Provide the [x, y] coordinate of the cell's center where the given text is located.  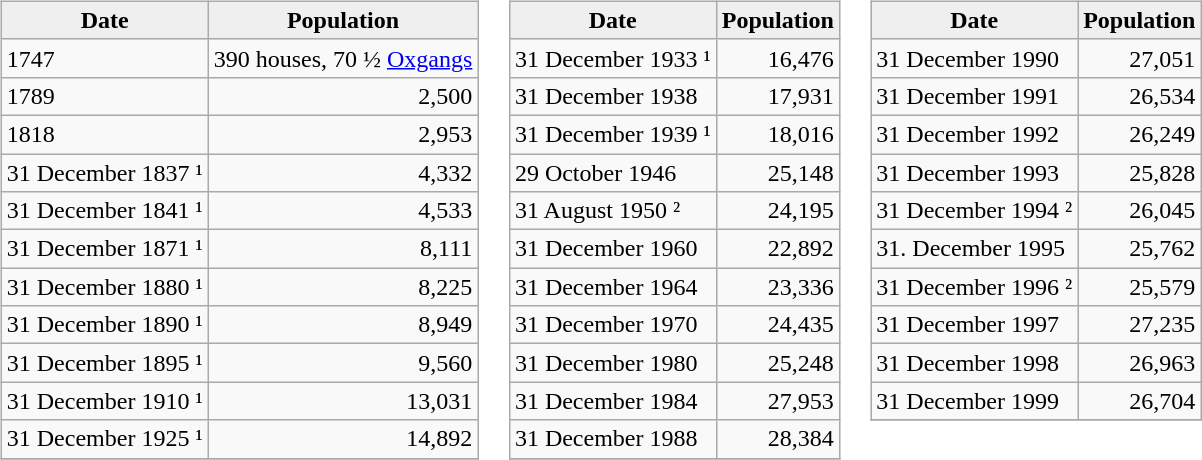
26,963 [1140, 363]
25,579 [1140, 287]
14,892 [343, 439]
4,533 [343, 211]
31 December 1994 ² [974, 211]
31 December 1938 [612, 96]
31 December 1933 ¹ [612, 58]
31 December 1988 [612, 439]
13,031 [343, 401]
31 December 1960 [612, 249]
1789 [104, 96]
24,435 [778, 325]
25,248 [778, 363]
31 December 1964 [612, 287]
31 December 1984 [612, 401]
31 December 1991 [974, 96]
4,332 [343, 173]
1747 [104, 58]
31 December 1996 ² [974, 287]
25,148 [778, 173]
31 December 1992 [974, 134]
2,500 [343, 96]
31 December 1980 [612, 363]
18,016 [778, 134]
31 December 1910 ¹ [104, 401]
31 December 1837 ¹ [104, 173]
31 December 1990 [974, 58]
31 December 1925 ¹ [104, 439]
26,249 [1140, 134]
27,235 [1140, 325]
31 December 1890 ¹ [104, 325]
26,534 [1140, 96]
31 December 1880 ¹ [104, 287]
31 December 1970 [612, 325]
31 December 1841 ¹ [104, 211]
31 December 1895 ¹ [104, 363]
24,195 [778, 211]
25,762 [1140, 249]
27,953 [778, 401]
22,892 [778, 249]
2,953 [343, 134]
8,949 [343, 325]
1818 [104, 134]
25,828 [1140, 173]
16,476 [778, 58]
17,931 [778, 96]
28,384 [778, 439]
31 December 1998 [974, 363]
8,111 [343, 249]
31 December 1871 ¹ [104, 249]
26,045 [1140, 211]
31. December 1995 [974, 249]
31 December 1993 [974, 173]
26,704 [1140, 401]
9,560 [343, 363]
31 August 1950 ² [612, 211]
27,051 [1140, 58]
31 December 1997 [974, 325]
29 October 1946 [612, 173]
31 December 1939 ¹ [612, 134]
390 houses, 70 ½ Oxgangs [343, 58]
23,336 [778, 287]
8,225 [343, 287]
31 December 1999 [974, 401]
